For the text-containing cell, return its midpoint in [x, y] coordinate format. 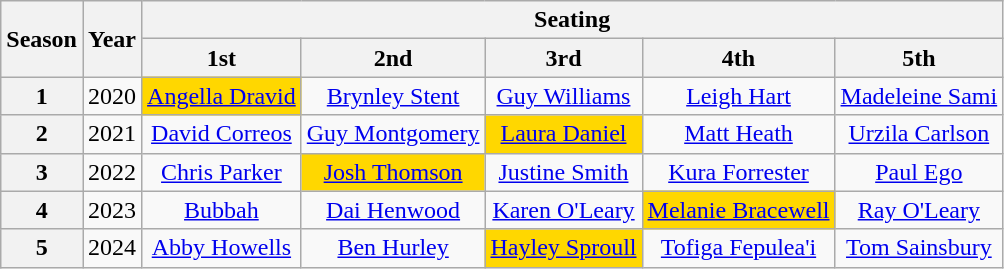
2023 [112, 210]
Madeleine Sami [919, 96]
Justine Smith [564, 172]
Hayley Sproull [564, 248]
Urzila Carlson [919, 134]
1st [222, 58]
2022 [112, 172]
Kura Forrester [738, 172]
Guy Montgomery [393, 134]
2020 [112, 96]
Brynley Stent [393, 96]
Ray O'Leary [919, 210]
5th [919, 58]
Ben Hurley [393, 248]
Guy Williams [564, 96]
2024 [112, 248]
Laura Daniel [564, 134]
Karen O'Leary [564, 210]
Matt Heath [738, 134]
Bubbah [222, 210]
Chris Parker [222, 172]
4 [42, 210]
4th [738, 58]
David Correos [222, 134]
2 [42, 134]
Year [112, 39]
Josh Thomson [393, 172]
Season [42, 39]
Tom Sainsbury [919, 248]
Angella Dravid [222, 96]
Seating [572, 20]
5 [42, 248]
Paul Ego [919, 172]
Melanie Bracewell [738, 210]
Leigh Hart [738, 96]
3 [42, 172]
Abby Howells [222, 248]
2nd [393, 58]
Dai Henwood [393, 210]
3rd [564, 58]
1 [42, 96]
Tofiga Fepulea'i [738, 248]
2021 [112, 134]
